Capture the cell that displays the provided text and extract its (X, Y) central coordinate. 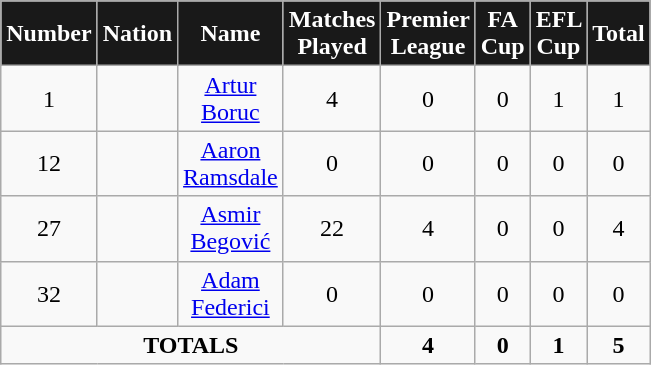
22 (332, 228)
FA Cup (502, 34)
12 (49, 164)
5 (619, 345)
TOTALS (191, 345)
Artur Boruc (231, 98)
Asmir Begović (231, 228)
MatchesPlayed (332, 34)
Premier League (428, 34)
Total (619, 34)
EFL Cup (558, 34)
Adam Federici (231, 294)
27 (49, 228)
Aaron Ramsdale (231, 164)
Number (49, 34)
Nation (137, 34)
Name (231, 34)
32 (49, 294)
